From the cell containing the given text, extract its center point as (x, y) coordinate. 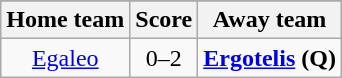
Score (164, 20)
Away team (270, 20)
Egaleo (66, 58)
Ergotelis (Q) (270, 58)
Home team (66, 20)
0–2 (164, 58)
